Locate the cell with the specified text and output its (X, Y) center coordinate. 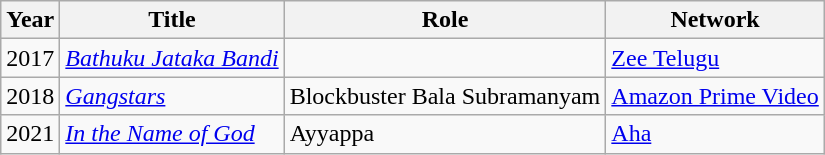
Title (172, 20)
Zee Telugu (715, 58)
Role (445, 20)
2018 (30, 96)
Aha (715, 134)
Year (30, 20)
Ayyappa (445, 134)
Blockbuster Bala Subramanyam (445, 96)
Network (715, 20)
2021 (30, 134)
Bathuku Jataka Bandi (172, 58)
Amazon Prime Video (715, 96)
In the Name of God (172, 134)
Gangstars (172, 96)
2017 (30, 58)
